Output the (X, Y) coordinate of the center of the cell containing the given text.  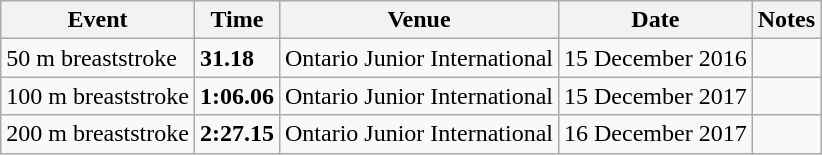
31.18 (236, 58)
50 m breaststroke (98, 58)
Time (236, 20)
Notes (786, 20)
1:06.06 (236, 96)
Date (655, 20)
200 m breaststroke (98, 134)
16 December 2017 (655, 134)
100 m breaststroke (98, 96)
Venue (418, 20)
15 December 2016 (655, 58)
15 December 2017 (655, 96)
2:27.15 (236, 134)
Event (98, 20)
